Return (X, Y) of the center of cell containing provided text 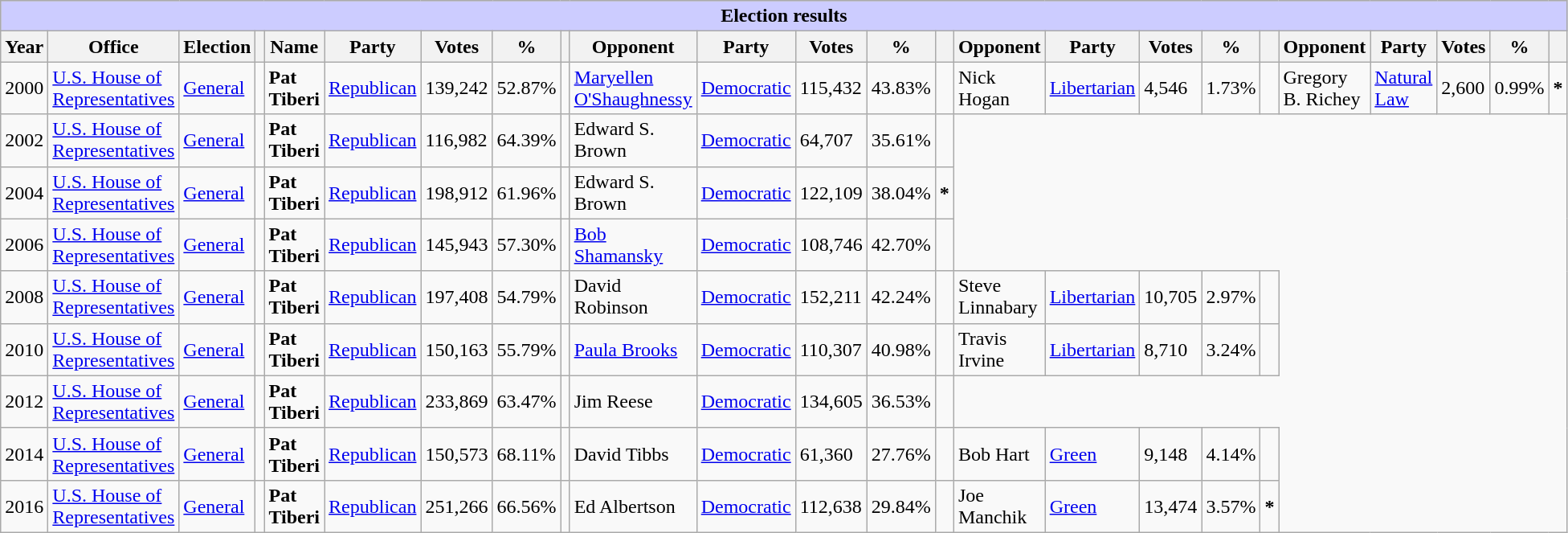
64,707 (831, 140)
68.11% (527, 453)
Paula Brooks (633, 349)
42.70% (901, 244)
251,266 (456, 506)
2,600 (1464, 88)
150,163 (456, 349)
10,705 (1171, 297)
2000 (24, 88)
35.61% (901, 140)
152,211 (831, 297)
Ed Albertson (633, 506)
110,307 (831, 349)
150,573 (456, 453)
36.53% (901, 402)
1.73% (1231, 88)
63.47% (527, 402)
9,148 (1171, 453)
54.79% (527, 297)
43.83% (901, 88)
David Tibbs (633, 453)
145,943 (456, 244)
61.96% (527, 193)
Joe Manchik (999, 506)
Name (294, 47)
139,242 (456, 88)
4,546 (1171, 88)
108,746 (831, 244)
2004 (24, 193)
233,869 (456, 402)
Bob Shamansky (633, 244)
Election (217, 47)
2.97% (1231, 297)
Steve Linnabary (999, 297)
42.24% (901, 297)
Maryellen O'Shaughnessy (633, 88)
8,710 (1171, 349)
27.76% (901, 453)
Year (24, 47)
4.14% (1231, 453)
38.04% (901, 193)
57.30% (527, 244)
3.24% (1231, 349)
Travis Irvine (999, 349)
61,360 (831, 453)
64.39% (527, 140)
40.98% (901, 349)
Natural Law (1404, 88)
2006 (24, 244)
Nick Hogan (999, 88)
122,109 (831, 193)
2016 (24, 506)
134,605 (831, 402)
3.57% (1231, 506)
112,638 (831, 506)
2012 (24, 402)
116,982 (456, 140)
2002 (24, 140)
197,408 (456, 297)
Election results (784, 16)
29.84% (901, 506)
2008 (24, 297)
Office (114, 47)
David Robinson (633, 297)
52.87% (527, 88)
Jim Reese (633, 402)
198,912 (456, 193)
Gregory B. Richey (1325, 88)
2014 (24, 453)
0.99% (1520, 88)
115,432 (831, 88)
13,474 (1171, 506)
55.79% (527, 349)
2010 (24, 349)
66.56% (527, 506)
Bob Hart (999, 453)
